Capture the cell that displays the provided text and extract its [X, Y] central coordinate. 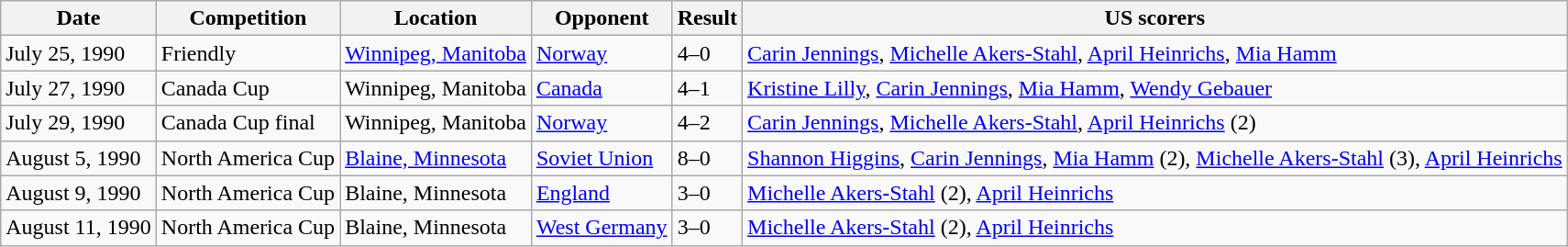
August 9, 1990 [79, 193]
Opponent [602, 18]
August 11, 1990 [79, 228]
Friendly [248, 53]
July 29, 1990 [79, 123]
4–2 [707, 123]
Canada Cup [248, 88]
July 25, 1990 [79, 53]
Date [79, 18]
US scorers [1155, 18]
Location [436, 18]
Soviet Union [602, 158]
Competition [248, 18]
West Germany [602, 228]
Carin Jennings, Michelle Akers-Stahl, April Heinrichs, Mia Hamm [1155, 53]
Kristine Lilly, Carin Jennings, Mia Hamm, Wendy Gebauer [1155, 88]
England [602, 193]
Shannon Higgins, Carin Jennings, Mia Hamm (2), Michelle Akers-Stahl (3), April Heinrichs [1155, 158]
4–0 [707, 53]
4–1 [707, 88]
Canada [602, 88]
8–0 [707, 158]
July 27, 1990 [79, 88]
Carin Jennings, Michelle Akers-Stahl, April Heinrichs (2) [1155, 123]
Canada Cup final [248, 123]
Result [707, 18]
August 5, 1990 [79, 158]
